Determine the [x, y] coordinate at the center of the cell enclosing the given text.  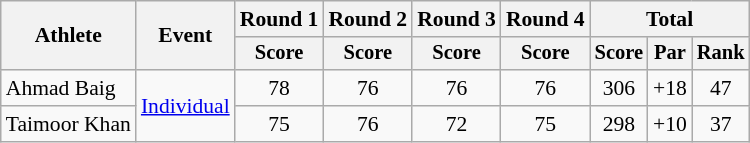
Rank [721, 54]
Total [670, 19]
Taimoor Khan [68, 124]
Round 1 [280, 19]
Round 3 [456, 19]
Round 2 [368, 19]
298 [619, 124]
47 [721, 88]
+18 [670, 88]
Athlete [68, 36]
72 [456, 124]
Round 4 [546, 19]
Event [186, 36]
37 [721, 124]
306 [619, 88]
78 [280, 88]
Par [670, 54]
Individual [186, 106]
Ahmad Baig [68, 88]
+10 [670, 124]
